Identify which cell holds the provided text, then report its (x, y) central coordinate. 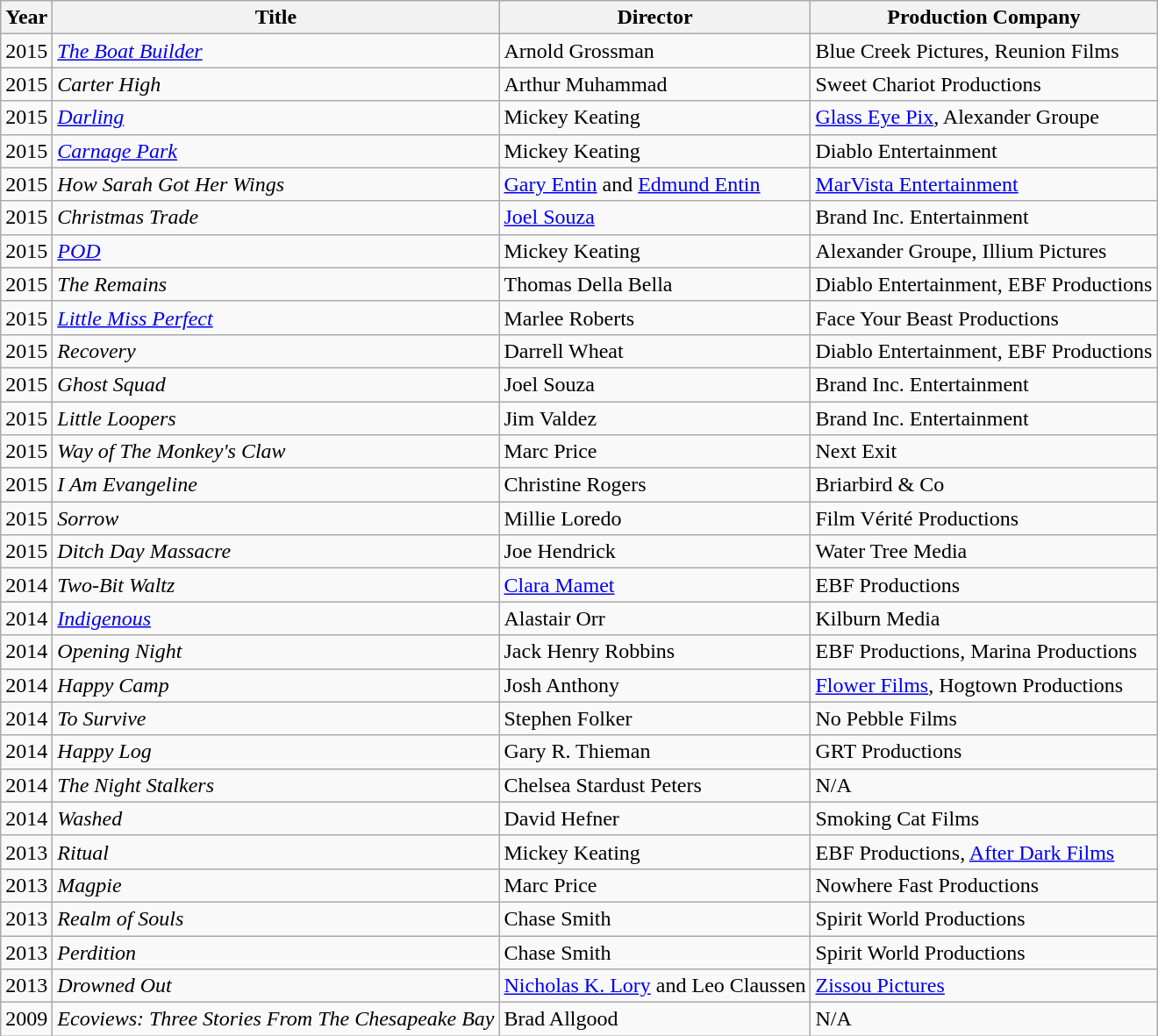
Gary Entin and Edmund Entin (654, 184)
The Boat Builder (275, 51)
Face Your Beast Productions (984, 318)
Magpie (275, 885)
Joe Hendrick (654, 552)
Thomas Della Bella (654, 284)
Christine Rogers (654, 485)
Marlee Roberts (654, 318)
Christmas Trade (275, 218)
Alastair Orr (654, 618)
Gary R. Thieman (654, 752)
MarVista Entertainment (984, 184)
Realm of Souls (275, 918)
Chelsea Stardust Peters (654, 785)
To Survive (275, 718)
EBF Productions, Marina Productions (984, 652)
Carnage Park (275, 151)
How Sarah Got Her Wings (275, 184)
The Remains (275, 284)
Zissou Pictures (984, 986)
Perdition (275, 952)
Production Company (984, 18)
Recovery (275, 351)
Sorrow (275, 518)
Two-Bit Waltz (275, 585)
David Hefner (654, 818)
Brad Allgood (654, 1019)
Carter High (275, 84)
Film Vérité Productions (984, 518)
Year (26, 18)
EBF Productions (984, 585)
Ghost Squad (275, 384)
Smoking Cat Films (984, 818)
Glass Eye Pix, Alexander Groupe (984, 118)
Blue Creek Pictures, Reunion Films (984, 51)
Ecoviews: Three Stories From The Chesapeake Bay (275, 1019)
Drowned Out (275, 986)
Stephen Folker (654, 718)
Briarbird & Co (984, 485)
Jack Henry Robbins (654, 652)
Sweet Chariot Productions (984, 84)
Kilburn Media (984, 618)
Little Miss Perfect (275, 318)
Director (654, 18)
2009 (26, 1019)
Alexander Groupe, Illium Pictures (984, 251)
Happy Log (275, 752)
Next Exit (984, 452)
Washed (275, 818)
Opening Night (275, 652)
Nowhere Fast Productions (984, 885)
I Am Evangeline (275, 485)
Josh Anthony (654, 685)
Jim Valdez (654, 418)
Arnold Grossman (654, 51)
GRT Productions (984, 752)
Indigenous (275, 618)
Millie Loredo (654, 518)
Ditch Day Massacre (275, 552)
Flower Films, Hogtown Productions (984, 685)
Darling (275, 118)
Happy Camp (275, 685)
Ritual (275, 852)
POD (275, 251)
Little Loopers (275, 418)
Nicholas K. Lory and Leo Claussen (654, 986)
Way of The Monkey's Claw (275, 452)
Diablo Entertainment (984, 151)
Clara Mamet (654, 585)
Title (275, 18)
The Night Stalkers (275, 785)
EBF Productions, After Dark Films (984, 852)
No Pebble Films (984, 718)
Water Tree Media (984, 552)
Arthur Muhammad (654, 84)
Darrell Wheat (654, 351)
